From the cell containing the given text, extract its center point as (x, y) coordinate. 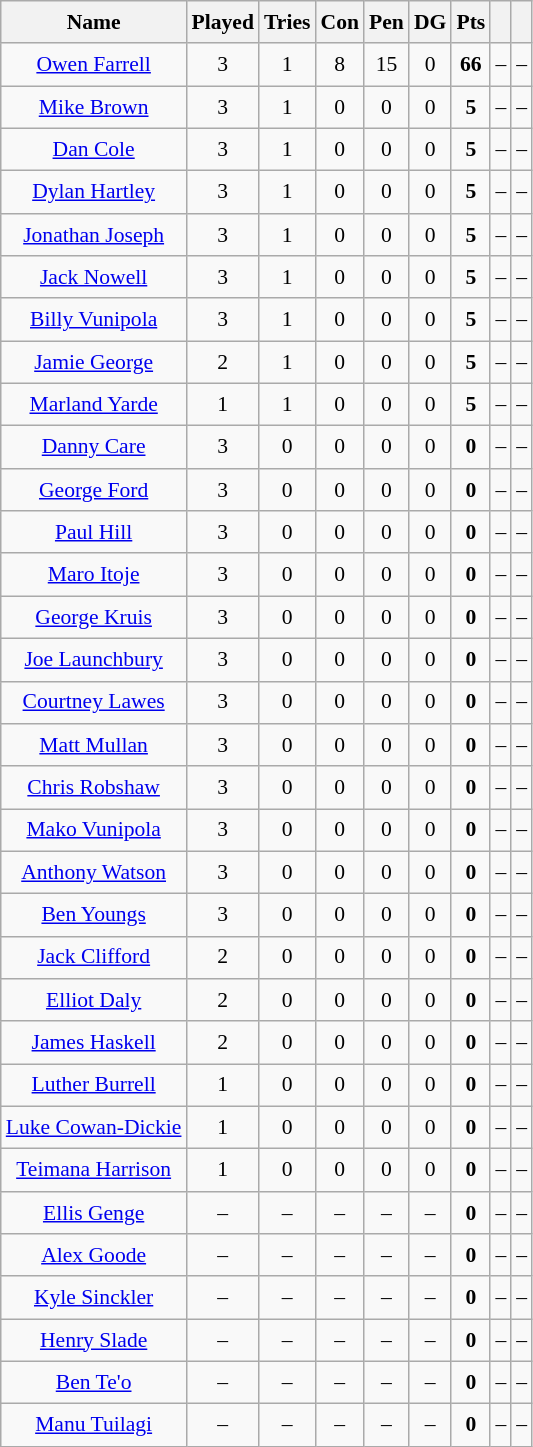
Marland Yarde (94, 406)
Anthony Watson (94, 872)
8 (340, 66)
Ellis Genge (94, 1214)
Luke Cowan-Dickie (94, 1128)
George Kruis (94, 618)
Joe Launchbury (94, 660)
Ben Te'o (94, 1384)
Danny Care (94, 448)
James Haskell (94, 1044)
Henry Slade (94, 1340)
Paul Hill (94, 532)
Con (340, 22)
Jack Clifford (94, 958)
Jonathan Joseph (94, 236)
Mako Vunipola (94, 830)
Name (94, 22)
Pen (386, 22)
Alex Goode (94, 1256)
Played (223, 22)
Manu Tuilagi (94, 1426)
Courtney Lawes (94, 702)
Chris Robshaw (94, 788)
Teimana Harrison (94, 1170)
Ben Youngs (94, 916)
Mike Brown (94, 108)
Luther Burrell (94, 1086)
Maro Itoje (94, 576)
Jamie George (94, 362)
Tries (287, 22)
Dan Cole (94, 150)
15 (386, 66)
66 (470, 66)
Kyle Sinckler (94, 1298)
Jack Nowell (94, 278)
Pts (470, 22)
Matt Mullan (94, 746)
Owen Farrell (94, 66)
DG (430, 22)
Elliot Daly (94, 1000)
George Ford (94, 490)
Billy Vunipola (94, 320)
Dylan Hartley (94, 192)
